Pinpoint the cell where the given text exists, returning its [X, Y] midpoint coordinate. 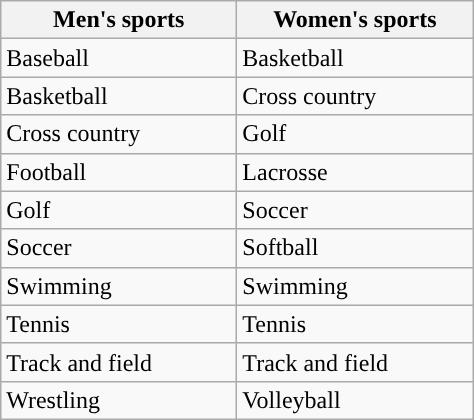
Football [119, 172]
Volleyball [355, 400]
Baseball [119, 58]
Men's sports [119, 20]
Women's sports [355, 20]
Wrestling [119, 400]
Lacrosse [355, 172]
Softball [355, 248]
